Find where the given text appears and provide that cell's center as (x, y) coordinate. 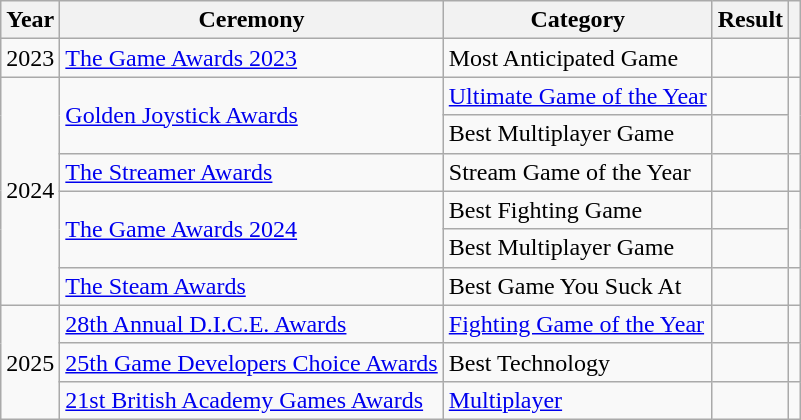
21st British Academy Games Awards (252, 400)
Multiplayer (578, 400)
Best Fighting Game (578, 210)
Most Anticipated Game (578, 58)
Year (30, 20)
The Game Awards 2024 (252, 229)
Golden Joystick Awards (252, 115)
Ultimate Game of the Year (578, 96)
The Game Awards 2023 (252, 58)
2023 (30, 58)
Best Game You Suck At (578, 286)
28th Annual D.I.C.E. Awards (252, 324)
25th Game Developers Choice Awards (252, 362)
Best Technology (578, 362)
Fighting Game of the Year (578, 324)
Category (578, 20)
Stream Game of the Year (578, 172)
2025 (30, 362)
Result (750, 20)
The Streamer Awards (252, 172)
2024 (30, 191)
Ceremony (252, 20)
The Steam Awards (252, 286)
